From the cell containing the given text, extract its center point as (X, Y) coordinate. 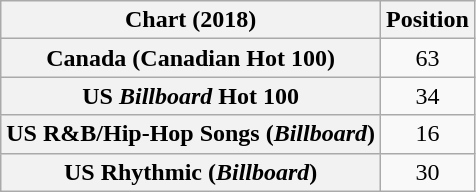
Canada (Canadian Hot 100) (191, 58)
30 (428, 172)
US R&B/Hip-Hop Songs (Billboard) (191, 134)
16 (428, 134)
Position (428, 20)
63 (428, 58)
US Rhythmic (Billboard) (191, 172)
Chart (2018) (191, 20)
US Billboard Hot 100 (191, 96)
34 (428, 96)
